Return the (X, Y) coordinate for the center point of the cell that contains the specified text.  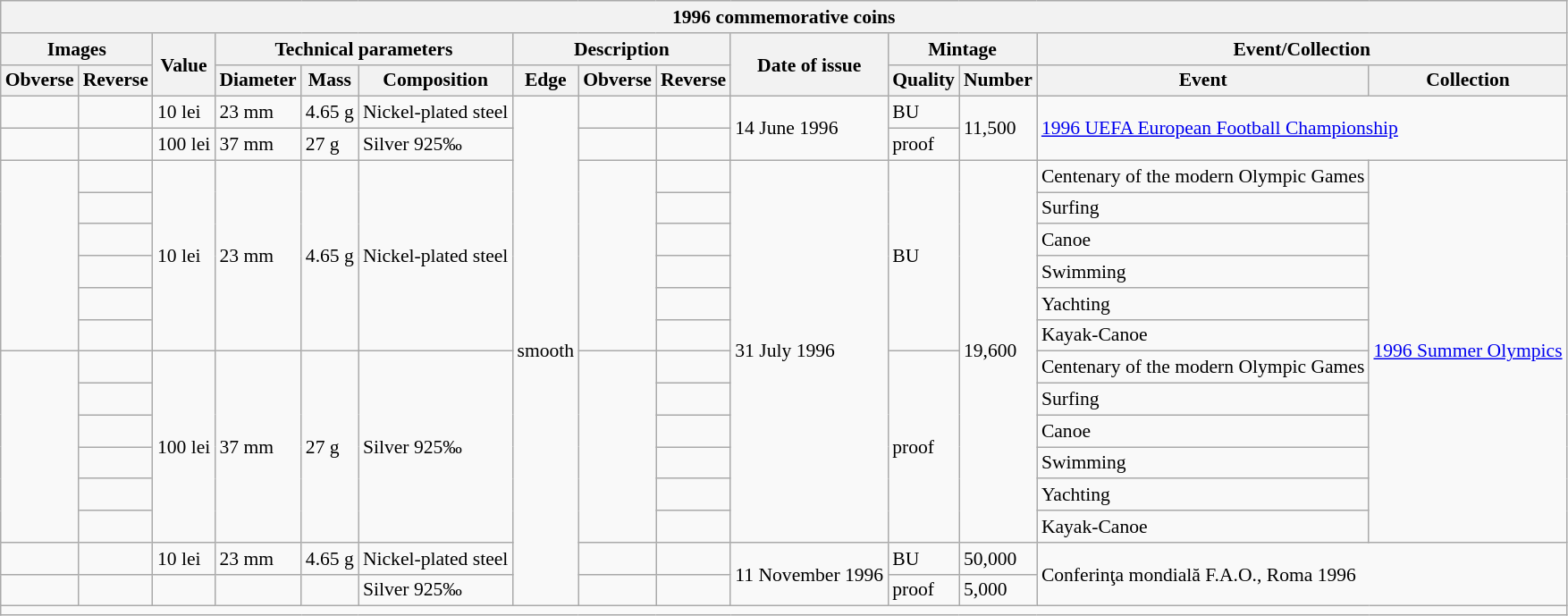
Collection (1468, 80)
14 June 1996 (809, 129)
31 July 1996 (809, 351)
Number (998, 80)
Conferinţa mondială F.A.O., Roma 1996 (1302, 574)
Diameter (257, 80)
Technical parameters (363, 49)
Event (1203, 80)
11 November 1996 (809, 574)
50,000 (998, 559)
Description (621, 49)
Event/Collection (1302, 49)
19,600 (998, 351)
Mintage (962, 49)
5,000 (998, 590)
1996 Summer Olympics (1468, 351)
1996 commemorative coins (784, 17)
Date of issue (809, 64)
smooth (545, 351)
Mass (330, 80)
11,500 (998, 129)
Edge (545, 80)
Images (77, 49)
Value (184, 64)
Composition (436, 80)
1996 UEFA European Football Championship (1302, 129)
Quality (923, 80)
